Capture the cell that displays the provided text and extract its [X, Y] central coordinate. 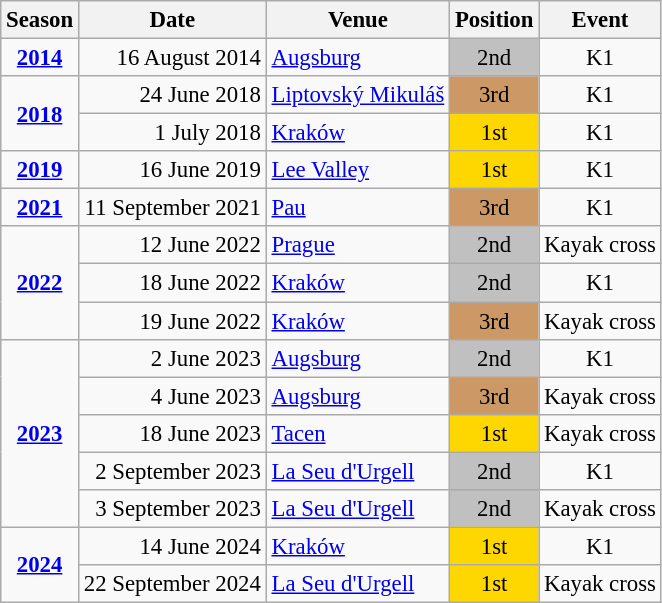
11 September 2021 [172, 208]
2023 [40, 433]
24 June 2018 [172, 95]
2 June 2023 [172, 358]
22 September 2024 [172, 584]
Liptovský Mikuláš [358, 95]
16 August 2014 [172, 58]
Pau [358, 208]
1 July 2018 [172, 133]
Position [494, 20]
2018 [40, 114]
3 September 2023 [172, 509]
Event [600, 20]
12 June 2022 [172, 245]
2022 [40, 282]
Date [172, 20]
2019 [40, 170]
Tacen [358, 433]
2014 [40, 58]
18 June 2022 [172, 283]
Prague [358, 245]
16 June 2019 [172, 170]
18 June 2023 [172, 433]
Season [40, 20]
2024 [40, 564]
2021 [40, 208]
Venue [358, 20]
2 September 2023 [172, 471]
4 June 2023 [172, 396]
14 June 2024 [172, 546]
Lee Valley [358, 170]
19 June 2022 [172, 321]
